Return the [X, Y] coordinate for the center point of the cell that contains the specified text.  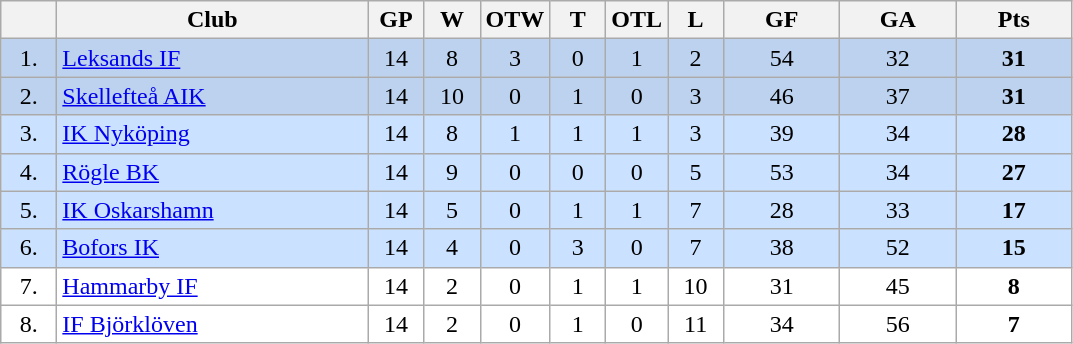
45 [898, 286]
4. [29, 172]
Hammarby IF [212, 286]
56 [898, 324]
5. [29, 210]
53 [782, 172]
39 [782, 134]
17 [1014, 210]
T [578, 20]
IF Björklöven [212, 324]
54 [782, 58]
9 [452, 172]
OTW [515, 20]
15 [1014, 248]
4 [452, 248]
GA [898, 20]
IK Nyköping [212, 134]
Leksands IF [212, 58]
2. [29, 96]
11 [696, 324]
Skellefteå AIK [212, 96]
3. [29, 134]
OTL [637, 20]
8. [29, 324]
27 [1014, 172]
7. [29, 286]
GF [782, 20]
L [696, 20]
46 [782, 96]
1. [29, 58]
6. [29, 248]
37 [898, 96]
Club [212, 20]
Pts [1014, 20]
32 [898, 58]
Bofors IK [212, 248]
Rögle BK [212, 172]
38 [782, 248]
W [452, 20]
33 [898, 210]
52 [898, 248]
IK Oskarshamn [212, 210]
GP [396, 20]
